Extract the [X, Y] coordinate from the center of the cell holding the provided text.  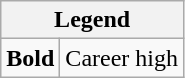
Career high [122, 58]
Legend [92, 20]
Bold [30, 58]
